For the text-containing cell, return its midpoint in [X, Y] coordinate format. 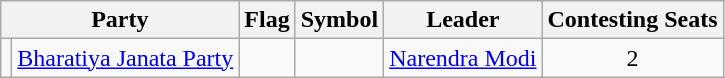
2 [632, 58]
Bharatiya Janata Party [126, 58]
Narendra Modi [463, 58]
Party [120, 20]
Leader [463, 20]
Flag [267, 20]
Contesting Seats [632, 20]
Symbol [339, 20]
